Return (x, y) of the center of cell containing provided text 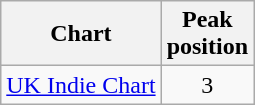
Chart (81, 34)
Peakposition (207, 34)
UK Indie Chart (81, 85)
3 (207, 85)
